Locate the cell with the specified text and output its [X, Y] center coordinate. 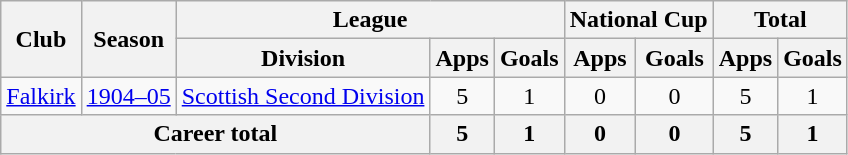
National Cup [638, 20]
Club [41, 39]
Career total [216, 134]
1904–05 [128, 96]
Season [128, 39]
Total [780, 20]
Falkirk [41, 96]
Scottish Second Division [303, 96]
Division [303, 58]
League [370, 20]
